Capture the cell that displays the provided text and extract its [X, Y] central coordinate. 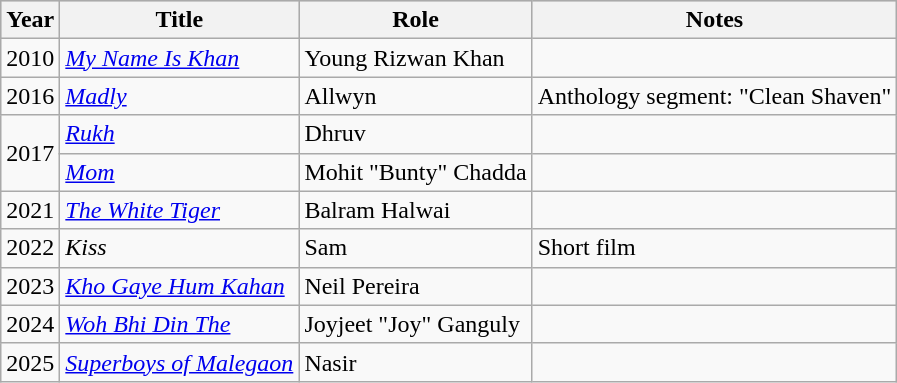
Short film [714, 248]
Role [416, 20]
Notes [714, 20]
2025 [30, 362]
Kiss [180, 248]
2022 [30, 248]
Sam [416, 248]
Year [30, 20]
2021 [30, 210]
My Name Is Khan [180, 58]
Mom [180, 172]
Anthology segment: "Clean Shaven" [714, 96]
Young Rizwan Khan [416, 58]
Dhruv [416, 134]
2017 [30, 153]
Superboys of Malegaon [180, 362]
Nasir [416, 362]
2010 [30, 58]
Neil Pereira [416, 286]
2024 [30, 324]
Title [180, 20]
2023 [30, 286]
Woh Bhi Din The [180, 324]
2016 [30, 96]
Kho Gaye Hum Kahan [180, 286]
Rukh [180, 134]
The White Tiger [180, 210]
Madly [180, 96]
Joyjeet "Joy" Ganguly [416, 324]
Mohit "Bunty" Chadda [416, 172]
Allwyn [416, 96]
Balram Halwai [416, 210]
